For the text-containing cell, return its midpoint in [x, y] coordinate format. 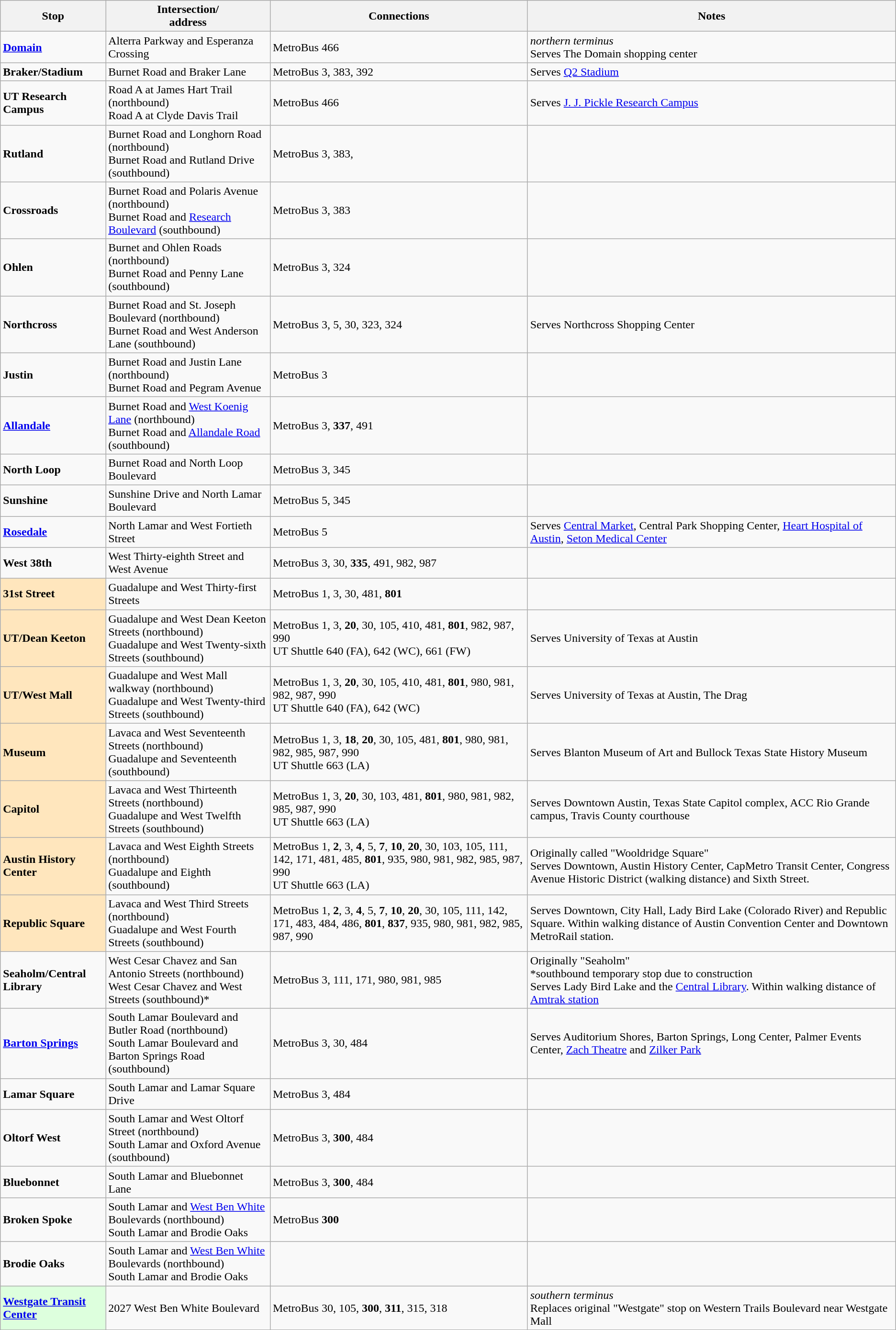
MetroBus 1, 3, 30, 481, 801 [399, 594]
southern terminusReplaces original "Westgate" stop on Western Trails Boulevard near Westgate Mall [711, 1308]
northern terminusServes The Domain shopping center [711, 47]
Brodie Oaks [53, 1263]
Stop [53, 16]
Burnet Road and West Koenig Lane (northbound)Burnet Road and Allandale Road (southbound) [188, 425]
UT/Dean Keeton [53, 638]
Serves Downtown Austin, Texas State Capitol complex, ACC Rio Grande campus, Travis County courthouse [711, 809]
South Lamar and Lamar Square Drive [188, 1094]
West Thirty-eighth Street and West Avenue [188, 563]
MetroBus 1, 3, 20, 30, 105, 410, 481, 801, 980, 981, 982, 987, 990UT Shuttle 640 (FA), 642 (WC) [399, 695]
Lavaca and West Third Streets (northbound)Guadalupe and West Fourth Streets (southbound) [188, 923]
Rutland [53, 153]
MetroBus 3, 337, 491 [399, 425]
Burnet Road and Polaris Avenue (northbound)Burnet Road and Research Boulevard (southbound) [188, 211]
MetroBus 3 [399, 375]
Republic Square [53, 923]
Connections [399, 16]
Lamar Square [53, 1094]
MetroBus 3, 345 [399, 469]
South Lamar and West Oltorf Street (northbound)South Lamar and Oxford Avenue (southbound) [188, 1138]
Intersection/address [188, 16]
Notes [711, 16]
31st Street [53, 594]
MetroBus 3, 30, 335, 491, 982, 987 [399, 563]
Domain [53, 47]
Sunshine [53, 501]
North Loop [53, 469]
MetroBus 3, 324 [399, 267]
Sunshine Drive and North Lamar Boulevard [188, 501]
MetroBus 30, 105, 300, 311, 315, 318 [399, 1308]
Westgate Transit Center [53, 1308]
Serves Central Market, Central Park Shopping Center, Heart Hospital of Austin, Seton Medical Center [711, 531]
Guadalupe and West Thirty-first Streets [188, 594]
North Lamar and West Fortieth Street [188, 531]
South Lamar Boulevard and Butler Road (northbound)South Lamar Boulevard and Barton Springs Road (southbound) [188, 1043]
Burnet Road and Braker Lane [188, 72]
Burnet Road and Longhorn Road (northbound)Burnet Road and Rutland Drive (southbound) [188, 153]
Crossroads [53, 211]
South Lamar and Bluebonnet Lane [188, 1182]
Rosedale [53, 531]
West Cesar Chavez and San Antonio Streets (northbound)West Cesar Chavez and West Streets (southbound)* [188, 980]
Barton Springs [53, 1043]
Capitol [53, 809]
Lavaca and West Seventeenth Streets (northbound)Guadalupe and Seventeenth (southbound) [188, 752]
Serves J. J. Pickle Research Campus [711, 103]
Road A at James Hart Trail (northbound)Road A at Clyde Davis Trail [188, 103]
Oltorf West [53, 1138]
Serves University of Texas at Austin, The Drag [711, 695]
2027 West Ben White Boulevard [188, 1308]
MetroBus 1, 2, 3, 4, 5, 7, 10, 20, 30, 103, 105, 111, 142, 171, 481, 485, 801, 935, 980, 981, 982, 985, 987, 990UT Shuttle 663 (LA) [399, 866]
MetroBus 3, 383, 392 [399, 72]
Museum [53, 752]
Burnet Road and North Loop Boulevard [188, 469]
UT Research Campus [53, 103]
MetroBus 5 [399, 531]
MetroBus 1, 3, 20, 30, 103, 481, 801, 980, 981, 982, 985, 987, 990UT Shuttle 663 (LA) [399, 809]
Justin [53, 375]
MetroBus 1, 2, 3, 4, 5, 7, 10, 20, 30, 105, 111, 142, 171, 483, 484, 486, 801, 837, 935, 980, 981, 982, 985, 987, 990 [399, 923]
Allandale [53, 425]
Guadalupe and West Dean Keeton Streets (northbound)Guadalupe and West Twenty-sixth Streets (southbound) [188, 638]
MetroBus 3, 5, 30, 323, 324 [399, 324]
Lavaca and West Eighth Streets (northbound)Guadalupe and Eighth (southbound) [188, 866]
Northcross [53, 324]
Bluebonnet [53, 1182]
Serves University of Texas at Austin [711, 638]
Burnet Road and Justin Lane (northbound)Burnet Road and Pegram Avenue [188, 375]
MetroBus 300 [399, 1219]
Serves Q2 Stadium [711, 72]
Alterra Parkway and Esperanza Crossing [188, 47]
MetroBus 1, 3, 20, 30, 105, 410, 481, 801, 982, 987, 990UT Shuttle 640 (FA), 642 (WC), 661 (FW) [399, 638]
Burnet and Ohlen Roads (northbound)Burnet Road and Penny Lane (southbound) [188, 267]
Serves Blanton Museum of Art and Bullock Texas State History Museum [711, 752]
Serves Auditorium Shores, Barton Springs, Long Center, Palmer Events Center, Zach Theatre and Zilker Park [711, 1043]
Broken Spoke [53, 1219]
Guadalupe and West Mall walkway (northbound)Guadalupe and West Twenty-third Streets (southbound) [188, 695]
MetroBus 3, 383 [399, 211]
Lavaca and West Thirteenth Streets (northbound)Guadalupe and West Twelfth Streets (southbound) [188, 809]
MetroBus 1, 3, 18, 20, 30, 105, 481, 801, 980, 981, 982, 985, 987, 990UT Shuttle 663 (LA) [399, 752]
MetroBus 3, 484 [399, 1094]
Austin History Center [53, 866]
Seaholm/Central Library [53, 980]
West 38th [53, 563]
MetroBus 3, 111, 171, 980, 981, 985 [399, 980]
UT/West Mall [53, 695]
Burnet Road and St. Joseph Boulevard (northbound)Burnet Road and West Anderson Lane (southbound) [188, 324]
Ohlen [53, 267]
MetroBus 3, 30, 484 [399, 1043]
MetroBus 3, 383, [399, 153]
MetroBus 5, 345 [399, 501]
Serves Northcross Shopping Center [711, 324]
Braker/Stadium [53, 72]
